Return the [X, Y] coordinate for the center point of the cell that contains the specified text.  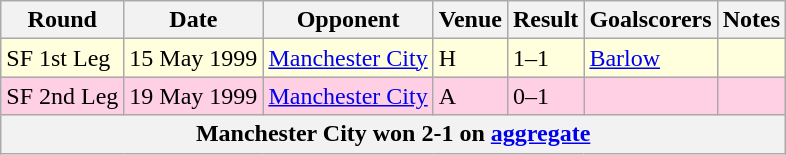
Result [545, 20]
Barlow [650, 58]
Date [194, 20]
19 May 1999 [194, 96]
A [470, 96]
Manchester City won 2-1 on aggregate [394, 134]
15 May 1999 [194, 58]
SF 1st Leg [62, 58]
Round [62, 20]
Opponent [348, 20]
H [470, 58]
Venue [470, 20]
Goalscorers [650, 20]
0–1 [545, 96]
SF 2nd Leg [62, 96]
Notes [751, 20]
1–1 [545, 58]
